Pinpoint the cell where the given text exists, returning its (X, Y) midpoint coordinate. 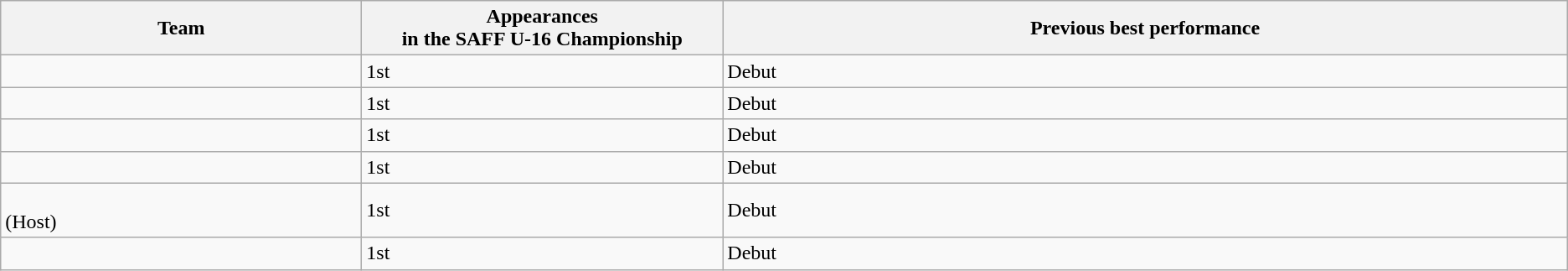
Previous best performance (1145, 29)
(Host) (181, 210)
Appearances in the SAFF U-16 Championship (543, 29)
Team (181, 29)
